Scan for the cell matching the given text and deliver its [X, Y] coordinate at center. 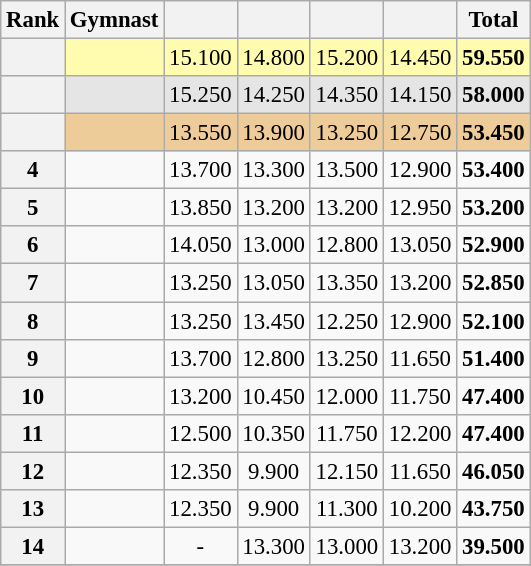
14.050 [200, 245]
14.150 [420, 95]
12.200 [420, 433]
12.750 [420, 133]
15.100 [200, 58]
12.150 [346, 471]
10 [33, 396]
13.850 [200, 208]
13 [33, 509]
53.400 [494, 170]
59.550 [494, 58]
53.450 [494, 133]
10.450 [274, 396]
12.950 [420, 208]
39.500 [494, 546]
11.300 [346, 509]
14.350 [346, 95]
52.850 [494, 283]
13.350 [346, 283]
10.350 [274, 433]
5 [33, 208]
8 [33, 321]
12.000 [346, 396]
- [200, 546]
52.100 [494, 321]
14.250 [274, 95]
7 [33, 283]
14.450 [420, 58]
11 [33, 433]
12.250 [346, 321]
13.550 [200, 133]
13.450 [274, 321]
4 [33, 170]
13.500 [346, 170]
12.500 [200, 433]
13.900 [274, 133]
53.200 [494, 208]
52.900 [494, 245]
51.400 [494, 358]
15.250 [200, 95]
Total [494, 20]
12 [33, 471]
Rank [33, 20]
14.800 [274, 58]
46.050 [494, 471]
14 [33, 546]
15.200 [346, 58]
58.000 [494, 95]
9 [33, 358]
6 [33, 245]
10.200 [420, 509]
43.750 [494, 509]
Gymnast [114, 20]
